Search for the cell housing the specified text and yield its (x, y) center coordinate. 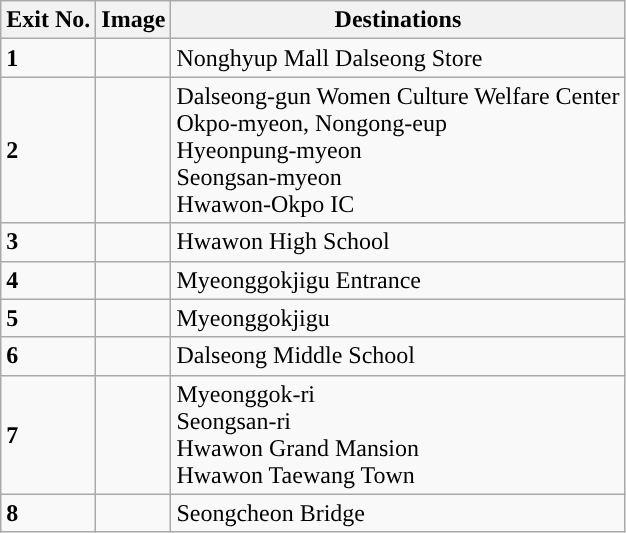
5 (48, 318)
7 (48, 434)
Dalseong Middle School (398, 356)
Dalseong-gun Women Culture Welfare CenterOkpo-myeon, Nongong-eupHyeonpung-myeonSeongsan-myeonHwawon-Okpo IC (398, 150)
Myeonggokjigu Entrance (398, 280)
Destinations (398, 20)
Nonghyup Mall Dalseong Store (398, 58)
1 (48, 58)
6 (48, 356)
Myeonggok-riSeongsan-riHwawon Grand MansionHwawon Taewang Town (398, 434)
3 (48, 242)
Exit No. (48, 20)
Image (134, 20)
Myeonggokjigu (398, 318)
4 (48, 280)
2 (48, 150)
Seongcheon Bridge (398, 513)
8 (48, 513)
Hwawon High School (398, 242)
